Provide the [x, y] coordinate of the cell's center where the given text is located.  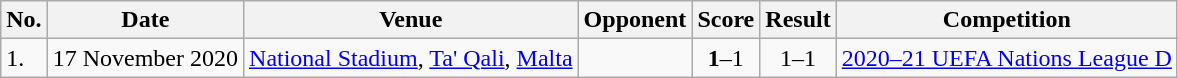
Score [726, 20]
2020–21 UEFA Nations League D [1006, 58]
No. [24, 20]
Opponent [635, 20]
17 November 2020 [145, 58]
Venue [412, 20]
Result [798, 20]
Competition [1006, 20]
Date [145, 20]
National Stadium, Ta' Qali, Malta [412, 58]
1. [24, 58]
